Output the (x, y) coordinate of the center of the cell containing the given text.  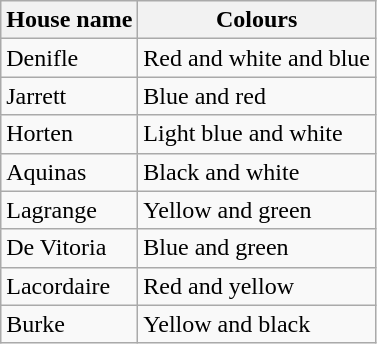
De Vitoria (70, 248)
Aquinas (70, 172)
Denifle (70, 58)
Lacordaire (70, 286)
Black and white (257, 172)
Yellow and black (257, 324)
Colours (257, 20)
Red and yellow (257, 286)
Blue and red (257, 96)
Red and white and blue (257, 58)
Blue and green (257, 248)
House name (70, 20)
Jarrett (70, 96)
Lagrange (70, 210)
Yellow and green (257, 210)
Horten (70, 134)
Burke (70, 324)
Light blue and white (257, 134)
